Extract the [x, y] coordinate from the center of the cell holding the provided text.  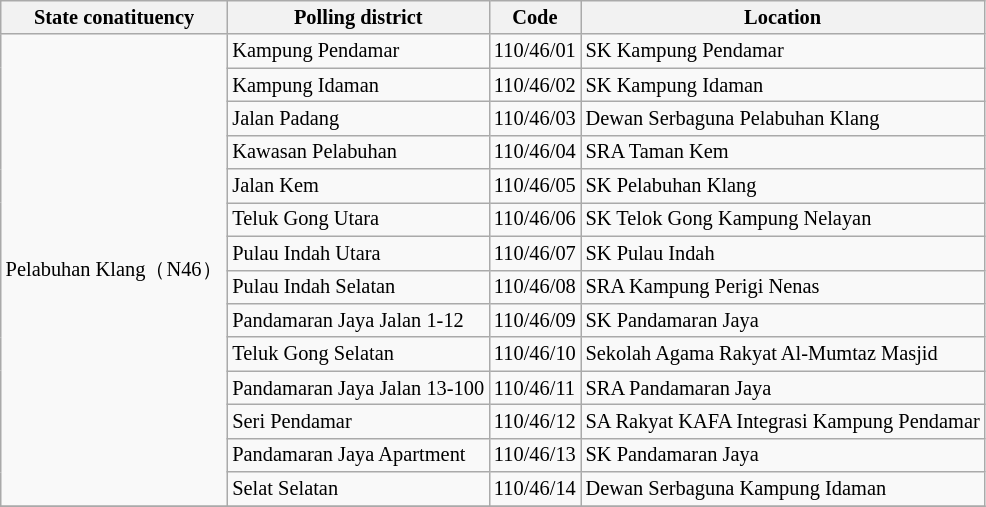
SA Rakyat KAFA Integrasi Kampung Pendamar [783, 421]
Sekolah Agama Rakyat Al-Mumtaz Masjid [783, 354]
Dewan Serbaguna Kampung Idaman [783, 489]
SK Kampung Pendamar [783, 51]
Jalan Padang [358, 118]
SRA Kampung Perigi Nenas [783, 287]
110/46/08 [535, 287]
Location [783, 17]
110/46/12 [535, 421]
Pandamaran Jaya Jalan 13-100 [358, 388]
Jalan Kem [358, 186]
Kampung Pendamar [358, 51]
110/46/09 [535, 320]
Kampung Idaman [358, 85]
Pulau Indah Selatan [358, 287]
110/46/13 [535, 455]
110/46/14 [535, 489]
SK Telok Gong Kampung Nelayan [783, 219]
Pandamaran Jaya Jalan 1-12 [358, 320]
110/46/02 [535, 85]
Seri Pendamar [358, 421]
Pandamaran Jaya Apartment [358, 455]
Code [535, 17]
110/46/06 [535, 219]
Teluk Gong Utara [358, 219]
SRA Taman Kem [783, 152]
110/46/05 [535, 186]
Selat Selatan [358, 489]
SK Pelabuhan Klang [783, 186]
110/46/11 [535, 388]
Kawasan Pelabuhan [358, 152]
State conatituency [114, 17]
110/46/07 [535, 253]
110/46/04 [535, 152]
110/46/03 [535, 118]
SK Kampung Idaman [783, 85]
Pelabuhan Klang（N46） [114, 270]
SK Pulau Indah [783, 253]
Dewan Serbaguna Pelabuhan Klang [783, 118]
Polling district [358, 17]
110/46/10 [535, 354]
Pulau Indah Utara [358, 253]
110/46/01 [535, 51]
Teluk Gong Selatan [358, 354]
SRA Pandamaran Jaya [783, 388]
